From the cell containing the given text, extract its center point as [x, y] coordinate. 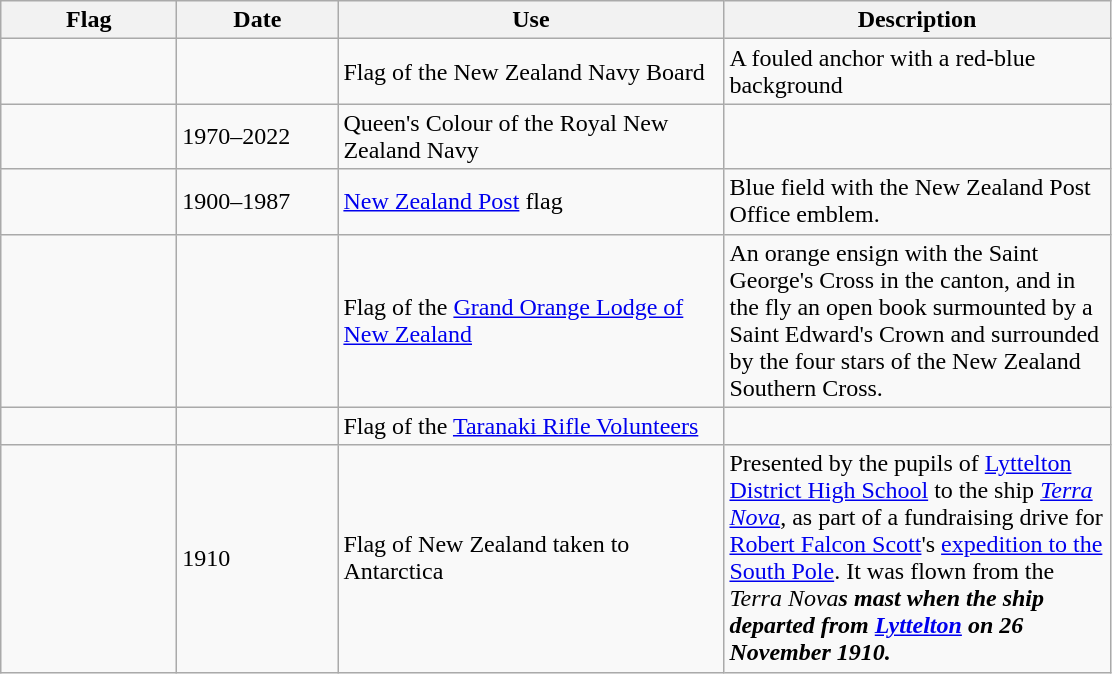
Flag of the New Zealand Navy Board [531, 72]
Blue field with the New Zealand Post Office emblem. [917, 202]
Use [531, 20]
New Zealand Post flag [531, 202]
Flag of New Zealand taken to Antarctica [531, 558]
Queen's Colour of the Royal New Zealand Navy [531, 136]
Description [917, 20]
1910 [258, 558]
Flag of the Taranaki Rifle Volunteers [531, 426]
1900–1987 [258, 202]
Flag [89, 20]
1970–2022 [258, 136]
A fouled anchor with a red-blue background [917, 72]
Flag of the Grand Orange Lodge of New Zealand [531, 320]
Date [258, 20]
